Search for the cell housing the specified text and yield its [x, y] center coordinate. 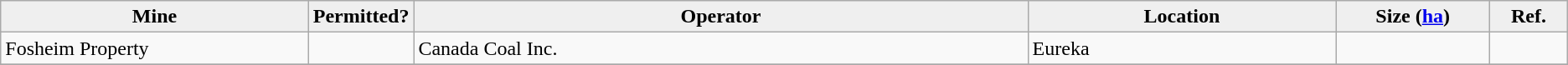
Operator [720, 17]
Mine [155, 17]
Location [1182, 17]
Ref. [1529, 17]
Fosheim Property [155, 48]
Size (ha) [1413, 17]
Permitted? [361, 17]
Eureka [1182, 48]
Canada Coal Inc. [720, 48]
